Find where the given text appears and provide that cell's center as [X, Y] coordinate. 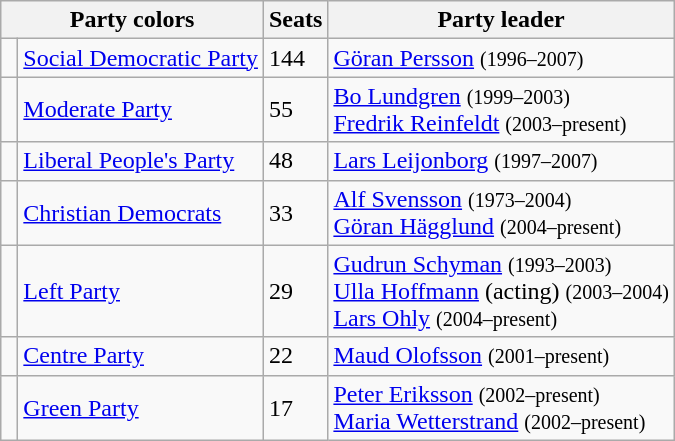
Party leader [501, 20]
Christian Democrats [141, 212]
22 [295, 356]
Liberal People's Party [141, 161]
Seats [295, 20]
Peter Eriksson (2002–present)Maria Wetterstrand (2002–present) [501, 408]
Moderate Party [141, 110]
144 [295, 58]
Gudrun Schyman (1993–2003)Ulla Hoffmann (acting) (2003–2004)Lars Ohly (2004–present) [501, 291]
Lars Leijonborg (1997–2007) [501, 161]
Left Party [141, 291]
29 [295, 291]
55 [295, 110]
Bo Lundgren (1999–2003)Fredrik Reinfeldt (2003–present) [501, 110]
33 [295, 212]
Centre Party [141, 356]
Party colors [132, 20]
48 [295, 161]
Göran Persson (1996–2007) [501, 58]
Maud Olofsson (2001–present) [501, 356]
Social Democratic Party [141, 58]
Alf Svensson (1973–2004)Göran Hägglund (2004–present) [501, 212]
17 [295, 408]
Green Party [141, 408]
